Determine the (x, y) coordinate at the center of the cell enclosing the given text.  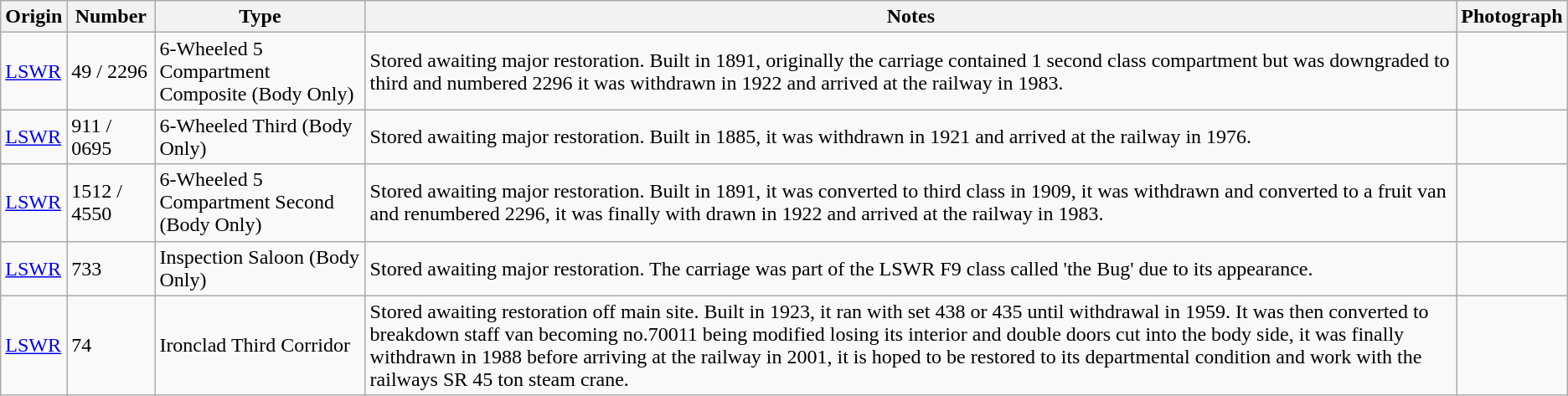
Photograph (1512, 17)
Stored awaiting major restoration. Built in 1885, it was withdrawn in 1921 and arrived at the railway in 1976. (911, 137)
Type (260, 17)
6-Wheeled Third (Body Only) (260, 137)
Notes (911, 17)
Ironclad Third Corridor (260, 345)
733 (111, 268)
Origin (34, 17)
911 / 0695 (111, 137)
6-Wheeled 5 Compartment Second (Body Only) (260, 203)
Number (111, 17)
Stored awaiting major restoration. The carriage was part of the LSWR F9 class called 'the Bug' due to its appearance. (911, 268)
Inspection Saloon (Body Only) (260, 268)
6-Wheeled 5 Compartment Composite (Body Only) (260, 71)
74 (111, 345)
49 / 2296 (111, 71)
1512 / 4550 (111, 203)
